Output the [X, Y] coordinate of the center of the cell containing the given text.  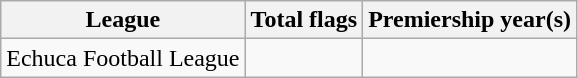
Echuca Football League [123, 58]
Total flags [304, 20]
Premiership year(s) [470, 20]
League [123, 20]
